From the cell containing the given text, extract its center point as (x, y) coordinate. 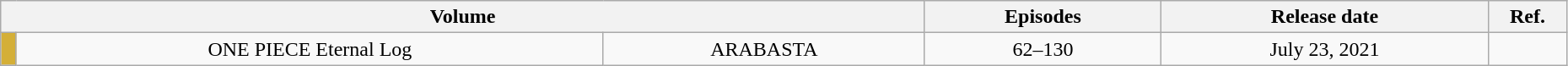
62–130 (1043, 49)
Ref. (1528, 17)
ONE PIECE Eternal Log (310, 49)
Volume (463, 17)
ARABASTA (764, 49)
July 23, 2021 (1324, 49)
Release date (1324, 17)
Episodes (1043, 17)
